For the text-containing cell, return its midpoint in (X, Y) coordinate format. 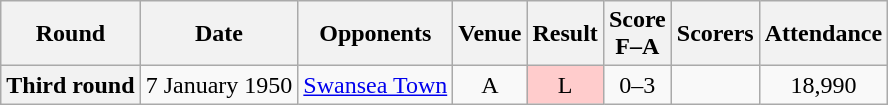
A (490, 85)
L (565, 85)
Scorers (715, 34)
Venue (490, 34)
Swansea Town (376, 85)
Result (565, 34)
Attendance (823, 34)
7 January 1950 (219, 85)
Round (70, 34)
0–3 (637, 85)
Opponents (376, 34)
ScoreF–A (637, 34)
Third round (70, 85)
Date (219, 34)
18,990 (823, 85)
